From the cell containing the given text, extract its center point as [X, Y] coordinate. 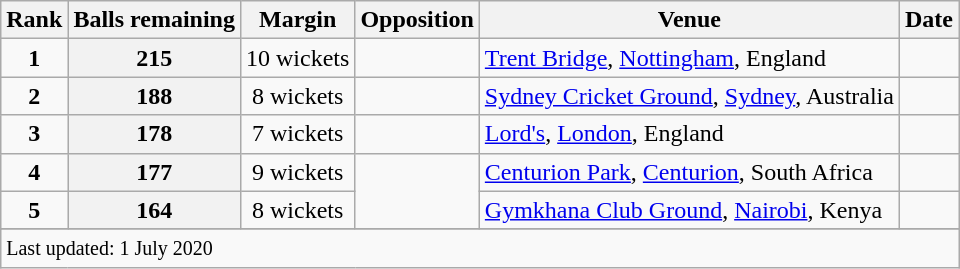
Lord's, London, England [689, 134]
Opposition [417, 20]
3 [34, 134]
Margin [297, 20]
164 [154, 210]
215 [154, 58]
Date [928, 20]
178 [154, 134]
Gymkhana Club Ground, Nairobi, Kenya [689, 210]
2 [34, 96]
1 [34, 58]
7 wickets [297, 134]
Sydney Cricket Ground, Sydney, Australia [689, 96]
188 [154, 96]
Balls remaining [154, 20]
Last updated: 1 July 2020 [480, 248]
5 [34, 210]
Trent Bridge, Nottingham, England [689, 58]
9 wickets [297, 172]
177 [154, 172]
Centurion Park, Centurion, South Africa [689, 172]
Venue [689, 20]
Rank [34, 20]
10 wickets [297, 58]
4 [34, 172]
